Capture the cell that displays the provided text and extract its (x, y) central coordinate. 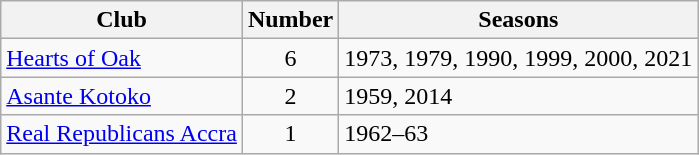
Real Republicans Accra (122, 134)
1959, 2014 (518, 96)
6 (290, 58)
Number (290, 20)
2 (290, 96)
Asante Kotoko (122, 96)
1973, 1979, 1990, 1999, 2000, 2021 (518, 58)
Club (122, 20)
1 (290, 134)
Seasons (518, 20)
1962–63 (518, 134)
Hearts of Oak (122, 58)
